Pinpoint the cell where the given text exists, returning its [x, y] midpoint coordinate. 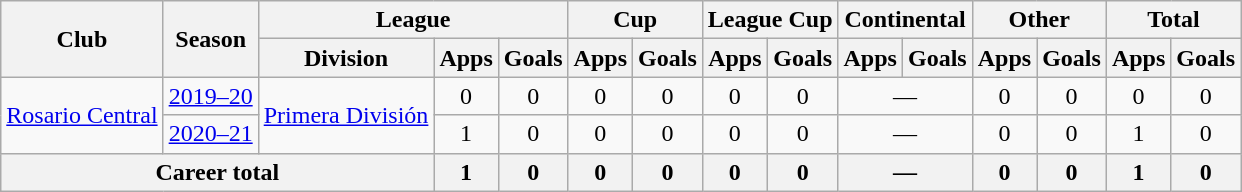
Career total [218, 172]
Cup [635, 20]
Continental [905, 20]
Rosario Central [82, 115]
Other [1039, 20]
Season [210, 39]
2020–21 [210, 134]
League Cup [770, 20]
Total [1173, 20]
2019–20 [210, 96]
Club [82, 39]
Division [346, 58]
Primera División [346, 115]
League [413, 20]
